For the text-containing cell, return its midpoint in [x, y] coordinate format. 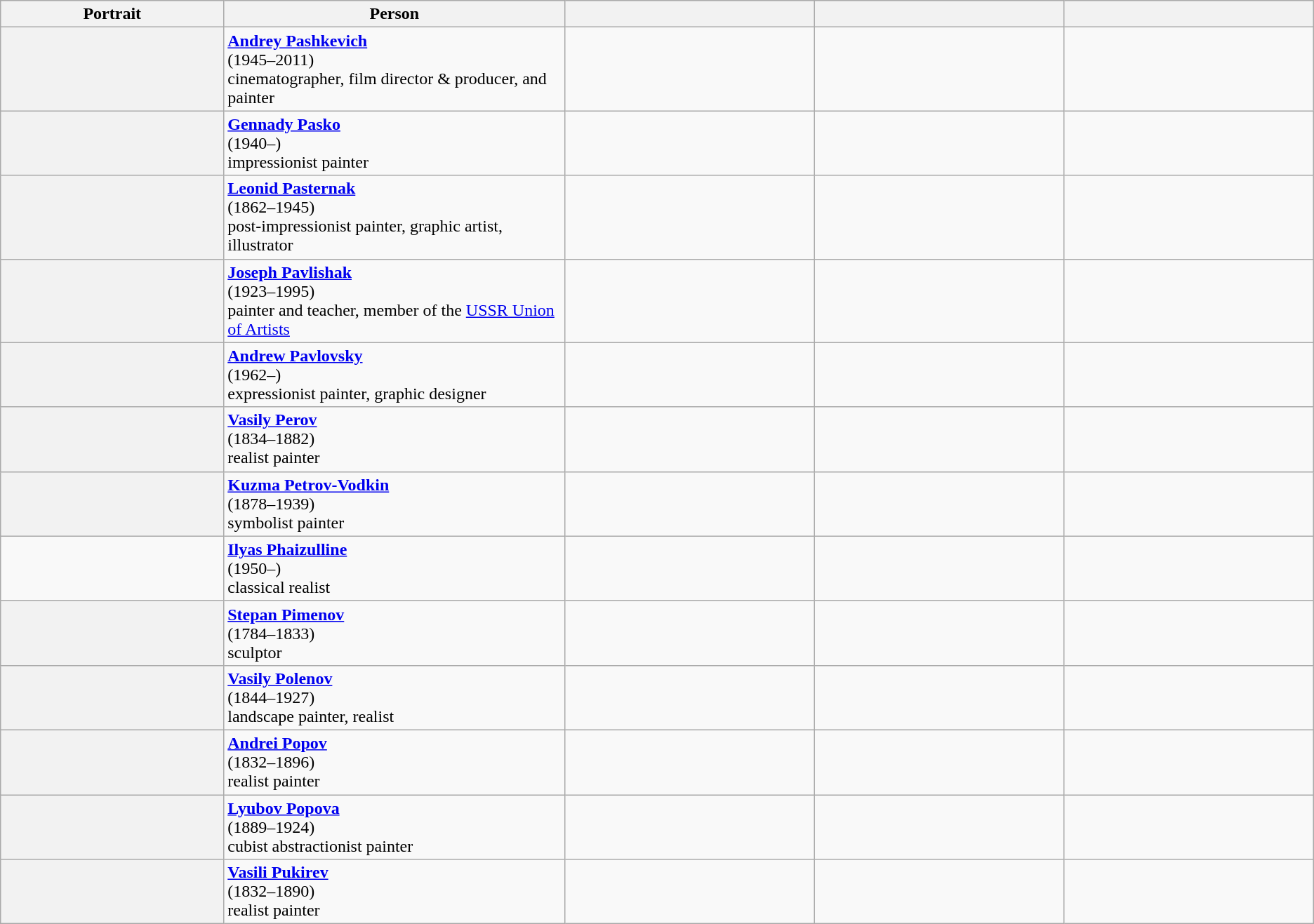
Gennady Pasko(1940–)impressionist painter [394, 143]
Portrait [112, 14]
Andrew Pavlovsky(1962–)expressionist painter, graphic designer [394, 375]
Andrey Pashkevich(1945–2011)cinematographer, film director & producer, and painter [394, 69]
Joseph Pavlishak(1923–1995)painter and teacher, member of the USSR Union of Artists [394, 300]
Vasily Perov (1834–1882)realist painter [394, 439]
Stepan Pimenov (1784–1833) sculptor [394, 633]
Lyubov Popova (1889–1924)cubist abstractionist painter [394, 826]
Ilyas Phaizulline (1950–) classical realist [394, 568]
Kuzma Petrov-Vodkin (1878–1939) symbolist painter [394, 504]
Person [394, 14]
Vasili Pukirev(1832–1890)realist painter [394, 892]
Andrei Popov (1832–1896)realist painter [394, 762]
Leonid Pasternak(1862–1945)post-impressionist painter, graphic artist, illustrator [394, 217]
Vasily Polenov(1844–1927) landscape painter, realist [394, 697]
